From the cell containing the given text, extract its center point as (X, Y) coordinate. 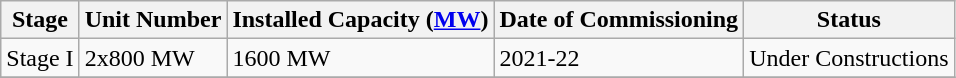
Installed Capacity (MW) (360, 20)
Unit Number (153, 20)
Under Constructions (849, 58)
Stage I (40, 58)
1600 MW (360, 58)
Stage (40, 20)
2021-22 (619, 58)
2x800 MW (153, 58)
Date of Commissioning (619, 20)
Status (849, 20)
